Pinpoint the cell where the given text exists, returning its (x, y) midpoint coordinate. 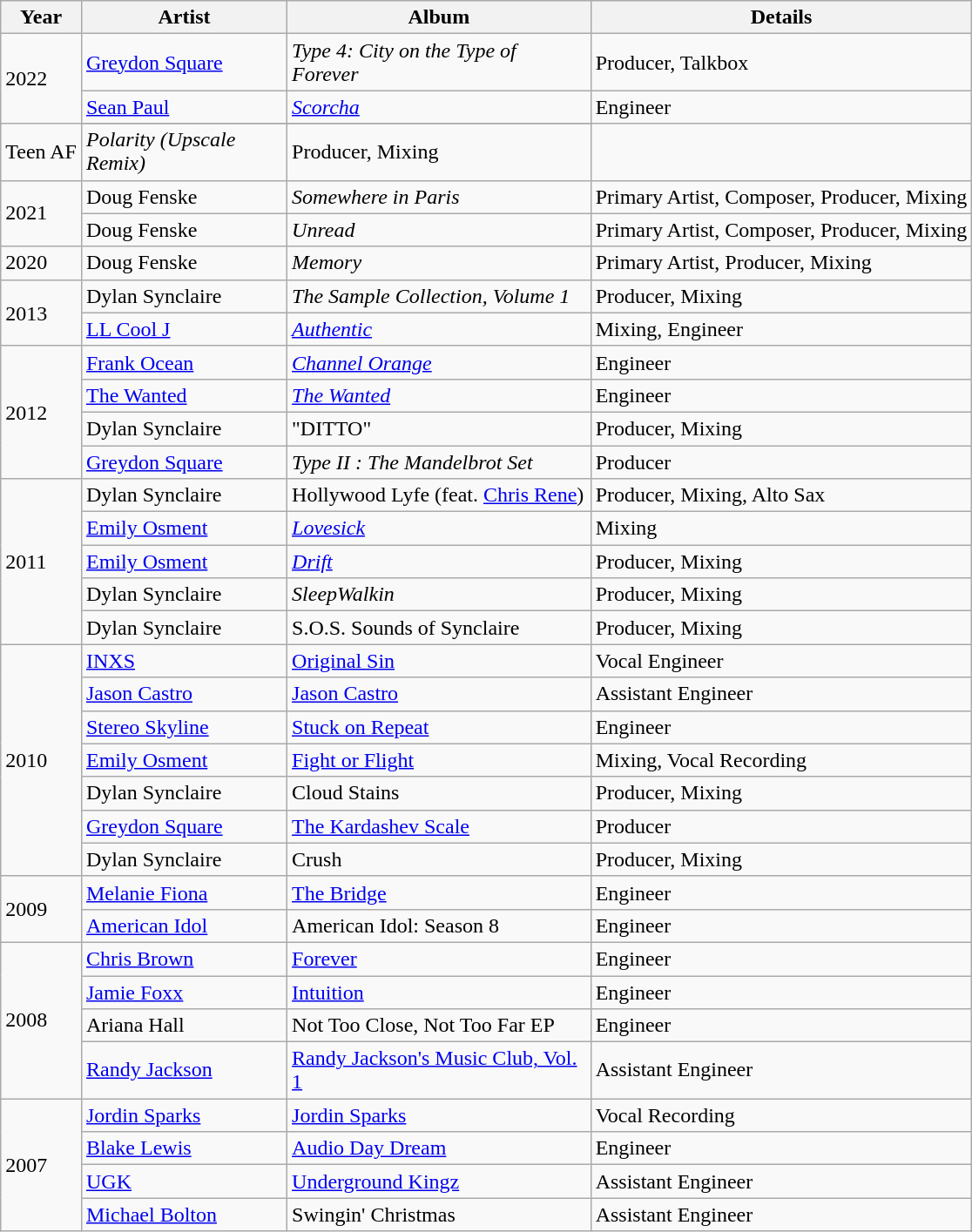
Ariana Hall (184, 1026)
Jamie Foxx (184, 992)
S.O.S. Sounds of Synclaire (439, 628)
2010 (42, 760)
Somewhere in Paris (439, 197)
Unread (439, 230)
The Bridge (439, 892)
Randy Jackson's Music Club, Vol. 1 (439, 1071)
LL Cool J (184, 329)
Lovesick (439, 528)
Type 4: City on the Type of Forever (439, 63)
2020 (42, 263)
Vocal Recording (781, 1115)
Polarity (Upscale Remix) (184, 151)
Mixing, Engineer (781, 329)
Chris Brown (184, 959)
Details (781, 17)
Hollywood Lyfe (feat. Chris Rene) (439, 495)
Year (42, 17)
Michael Bolton (184, 1215)
American Idol (184, 926)
Stuck on Repeat (439, 727)
Channel Orange (439, 362)
Audio Day Dream (439, 1148)
Scorcha (439, 107)
2007 (42, 1165)
Fight or Flight (439, 760)
2013 (42, 313)
Stereo Skyline (184, 727)
Mixing, Vocal Recording (781, 760)
Vocal Engineer (781, 661)
Producer, Talkbox (781, 63)
Drift (439, 562)
Frank Ocean (184, 362)
Forever (439, 959)
Melanie Fiona (184, 892)
Album (439, 17)
Mixing (781, 528)
2009 (42, 909)
Blake Lewis (184, 1148)
Not Too Close, Not Too Far EP (439, 1026)
Intuition (439, 992)
American Idol: Season 8 (439, 926)
Producer, Mixing, Alto Sax (781, 495)
Sean Paul (184, 107)
INXS (184, 661)
The Kardashev Scale (439, 826)
Underground Kingz (439, 1182)
"DITTO" (439, 428)
2011 (42, 562)
Teen AF (42, 151)
Authentic (439, 329)
2012 (42, 412)
2021 (42, 213)
Swingin' Christmas (439, 1215)
Artist (184, 17)
2022 (42, 78)
Original Sin (439, 661)
SleepWalkin (439, 595)
Cloud Stains (439, 793)
2008 (42, 1020)
The Sample Collection, Volume 1 (439, 296)
Primary Artist, Producer, Mixing (781, 263)
Crush (439, 859)
UGK (184, 1182)
Randy Jackson (184, 1071)
Type II : The Mandelbrot Set (439, 462)
Memory (439, 263)
